Capture the cell that displays the provided text and extract its [X, Y] central coordinate. 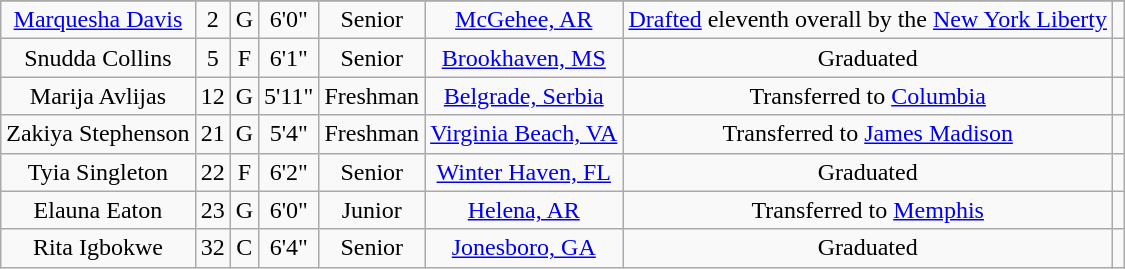
Zakiya Stephenson [98, 134]
Winter Haven, FL [524, 172]
2 [212, 20]
6'1" [289, 58]
Junior [372, 210]
6'4" [289, 248]
McGehee, AR [524, 20]
Marquesha Davis [98, 20]
Elauna Eaton [98, 210]
Transferred to Columbia [868, 96]
5'4" [289, 134]
Drafted eleventh overall by the New York Liberty [868, 20]
C [244, 248]
Transferred to Memphis [868, 210]
21 [212, 134]
5 [212, 58]
12 [212, 96]
Brookhaven, MS [524, 58]
Belgrade, Serbia [524, 96]
Marija Avlijas [98, 96]
Helena, AR [524, 210]
Transferred to James Madison [868, 134]
22 [212, 172]
Rita Igbokwe [98, 248]
23 [212, 210]
6'2" [289, 172]
32 [212, 248]
Jonesboro, GA [524, 248]
Snudda Collins [98, 58]
5'11" [289, 96]
Tyia Singleton [98, 172]
Virginia Beach, VA [524, 134]
